Find where the given text appears and provide that cell's center as [X, Y] coordinate. 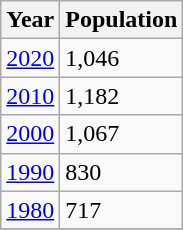
1,067 [122, 134]
1980 [30, 210]
2010 [30, 96]
1,046 [122, 58]
1990 [30, 172]
Year [30, 20]
2020 [30, 58]
Population [122, 20]
1,182 [122, 96]
2000 [30, 134]
717 [122, 210]
830 [122, 172]
